Scan for the cell matching the given text and deliver its (X, Y) coordinate at center. 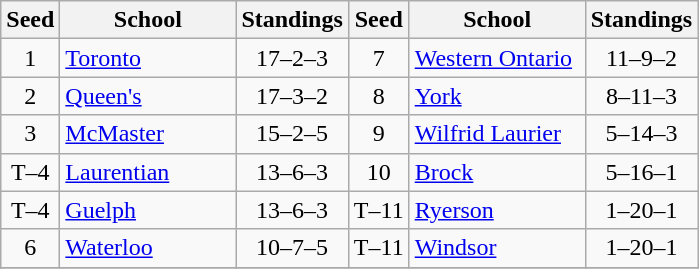
5–14–3 (641, 134)
6 (30, 248)
5–16–1 (641, 172)
McMaster (148, 134)
Brock (497, 172)
8 (378, 96)
York (497, 96)
Queen's (148, 96)
15–2–5 (292, 134)
Western Ontario (497, 58)
Wilfrid Laurier (497, 134)
Guelph (148, 210)
9 (378, 134)
1 (30, 58)
11–9–2 (641, 58)
17–3–2 (292, 96)
Laurentian (148, 172)
Toronto (148, 58)
Windsor (497, 248)
Ryerson (497, 210)
Waterloo (148, 248)
2 (30, 96)
10–7–5 (292, 248)
7 (378, 58)
8–11–3 (641, 96)
3 (30, 134)
17–2–3 (292, 58)
10 (378, 172)
